Pinpoint the cell where the given text exists, returning its [X, Y] midpoint coordinate. 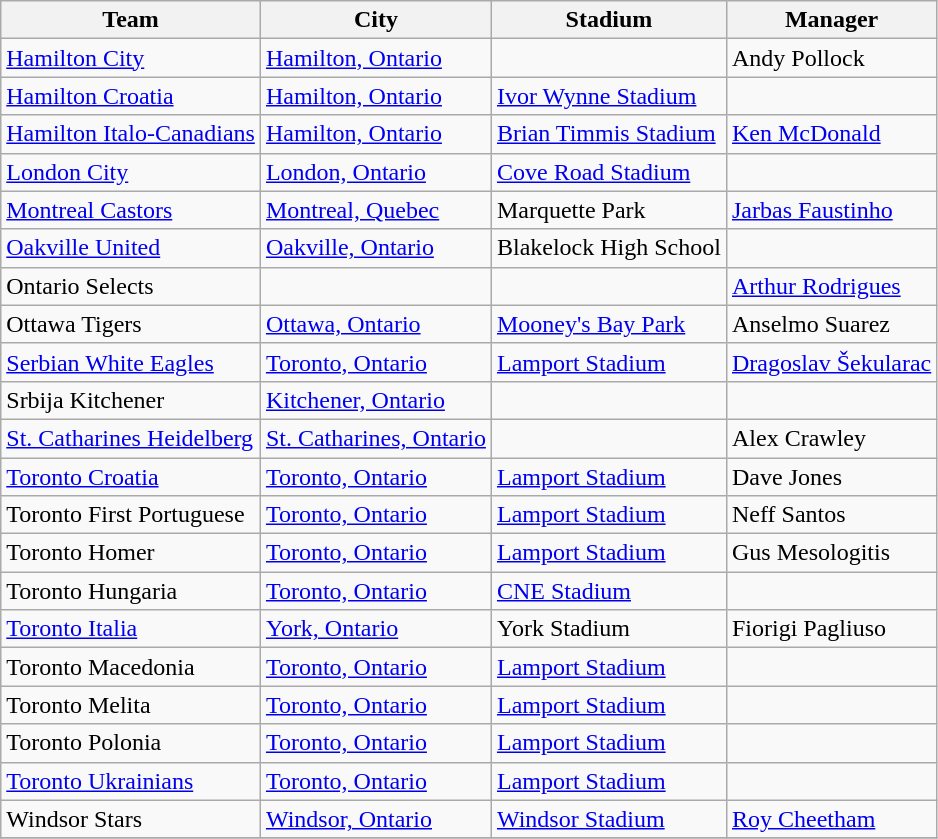
Roy Cheetham [831, 819]
Toronto Italia [131, 629]
Oakville United [131, 248]
Toronto Macedonia [131, 667]
Andy Pollock [831, 58]
Arthur Rodrigues [831, 286]
Toronto Croatia [131, 477]
City [376, 20]
Toronto Melita [131, 705]
Fiorigi Pagliuso [831, 629]
Toronto Hungaria [131, 591]
Blakelock High School [608, 248]
St. Catharines Heidelberg [131, 438]
Ottawa Tigers [131, 324]
Marquette Park [608, 210]
Ivor Wynne Stadium [608, 96]
Montreal, Quebec [376, 210]
Toronto Ukrainians [131, 781]
London, Ontario [376, 172]
Toronto First Portuguese [131, 515]
Srbija Kitchener [131, 400]
Cove Road Stadium [608, 172]
Alex Crawley [831, 438]
Hamilton Croatia [131, 96]
Kitchener, Ontario [376, 400]
Brian Timmis Stadium [608, 134]
Windsor, Ontario [376, 819]
Manager [831, 20]
Stadium [608, 20]
CNE Stadium [608, 591]
Serbian White Eagles [131, 362]
Ontario Selects [131, 286]
Toronto Polonia [131, 743]
Hamilton Italo-Canadians [131, 134]
Windsor Stars [131, 819]
Hamilton City [131, 58]
Anselmo Suarez [831, 324]
Ottawa, Ontario [376, 324]
London City [131, 172]
Oakville, Ontario [376, 248]
Ken McDonald [831, 134]
Toronto Homer [131, 553]
Mooney's Bay Park [608, 324]
Windsor Stadium [608, 819]
Gus Mesologitis [831, 553]
Jarbas Faustinho [831, 210]
Dragoslav Šekularac [831, 362]
York, Ontario [376, 629]
Neff Santos [831, 515]
York Stadium [608, 629]
Dave Jones [831, 477]
Montreal Castors [131, 210]
St. Catharines, Ontario [376, 438]
Team [131, 20]
